Pinpoint the cell where the given text exists, returning its (x, y) midpoint coordinate. 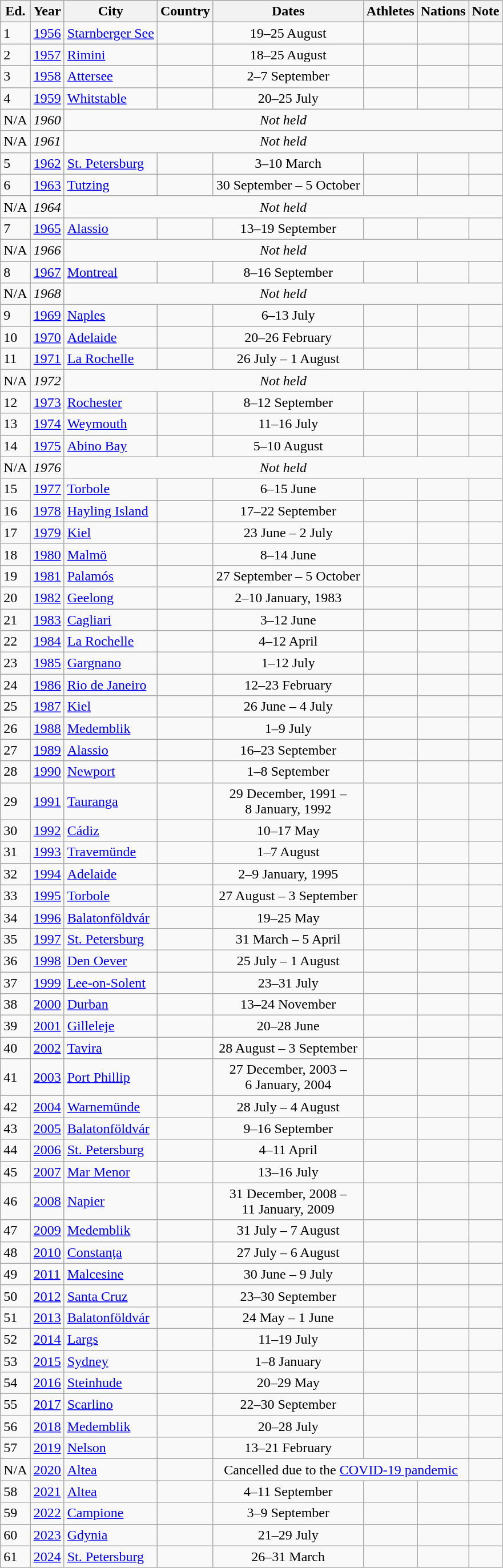
23 June – 2 July (288, 533)
50 (15, 1296)
30 June – 9 July (288, 1274)
2018 (47, 1426)
51 (15, 1317)
26–31 March (288, 1557)
23 (15, 663)
1956 (47, 33)
9–16 September (288, 1128)
55 (15, 1405)
1962 (47, 163)
32 (15, 874)
Whitstable (111, 98)
20–28 June (288, 1026)
Gilleleje (111, 1026)
4 (15, 98)
Rio de Janeiro (111, 685)
2004 (47, 1107)
Tavira (111, 1048)
1972 (47, 381)
2021 (47, 1492)
16–23 September (288, 750)
53 (15, 1361)
2005 (47, 1128)
Port Phillip (111, 1078)
24 May – 1 June (288, 1317)
41 (15, 1078)
Largs (111, 1339)
13–16 July (288, 1172)
Hayling Island (111, 511)
Mar Menor (111, 1172)
13–21 February (288, 1448)
1963 (47, 185)
1969 (47, 316)
10–17 May (288, 831)
21–29 July (288, 1535)
11–16 July (288, 424)
1971 (47, 359)
Santa Cruz (111, 1296)
1975 (47, 446)
Cancelled due to the COVID-19 pandemic (341, 1470)
Note (485, 11)
20–25 July (288, 98)
20–29 May (288, 1383)
2014 (47, 1339)
26 June – 4 July (288, 707)
42 (15, 1107)
1981 (47, 576)
11 (15, 359)
Geelong (111, 598)
12–23 February (288, 685)
18–25 August (288, 55)
1993 (47, 852)
Scarlino (111, 1405)
24 (15, 685)
Year (47, 11)
Malcesine (111, 1274)
1990 (47, 772)
Abino Bay (111, 446)
36 (15, 961)
33 (15, 896)
38 (15, 1005)
29 (15, 801)
2006 (47, 1150)
27 September – 5 October (288, 576)
3–12 June (288, 619)
1994 (47, 874)
Athletes (391, 11)
2010 (47, 1252)
Montreal (111, 272)
1968 (47, 294)
44 (15, 1150)
2023 (47, 1535)
1988 (47, 728)
1986 (47, 685)
18 (15, 554)
5 (15, 163)
Gdynia (111, 1535)
1992 (47, 831)
Napier (111, 1201)
1987 (47, 707)
Newport (111, 772)
19 (15, 576)
26 July – 1 August (288, 359)
1976 (47, 467)
Durban (111, 1005)
8–14 June (288, 554)
1958 (47, 76)
4–12 April (288, 642)
1–8 September (288, 772)
11–19 July (288, 1339)
22–30 September (288, 1405)
2000 (47, 1005)
Cádiz (111, 831)
Travemünde (111, 852)
1989 (47, 750)
27 July – 6 August (288, 1252)
34 (15, 917)
5–10 August (288, 446)
8–12 September (288, 402)
26 (15, 728)
1960 (47, 120)
Den Oever (111, 961)
1–12 July (288, 663)
28 July – 4 August (288, 1107)
1965 (47, 228)
8 (15, 272)
1996 (47, 917)
2001 (47, 1026)
1957 (47, 55)
22 (15, 642)
52 (15, 1339)
1 (15, 33)
1–7 August (288, 852)
31 July – 7 August (288, 1231)
35 (15, 939)
6–13 July (288, 316)
Warnemünde (111, 1107)
30 September – 5 October (288, 185)
2 (15, 55)
10 (15, 337)
Attersee (111, 76)
Gargnano (111, 663)
1999 (47, 982)
20 (15, 598)
2–10 January, 1983 (288, 598)
Constanța (111, 1252)
Dates (288, 11)
1991 (47, 801)
48 (15, 1252)
Sydney (111, 1361)
31 December, 2008 –11 January, 2009 (288, 1201)
1974 (47, 424)
16 (15, 511)
17 (15, 533)
19–25 August (288, 33)
61 (15, 1557)
2013 (47, 1317)
2017 (47, 1405)
1985 (47, 663)
1959 (47, 98)
9 (15, 316)
Naples (111, 316)
Country (185, 11)
37 (15, 982)
2–7 September (288, 76)
2009 (47, 1231)
25 July – 1 August (288, 961)
1970 (47, 337)
19–25 May (288, 917)
Ed. (15, 11)
1966 (47, 250)
2003 (47, 1078)
4–11 April (288, 1150)
47 (15, 1231)
45 (15, 1172)
3 (15, 76)
7 (15, 228)
1982 (47, 598)
Weymouth (111, 424)
23–30 September (288, 1296)
Lee-on-Solent (111, 982)
1961 (47, 142)
17–22 September (288, 511)
4–11 September (288, 1492)
2016 (47, 1383)
2012 (47, 1296)
1998 (47, 961)
2007 (47, 1172)
21 (15, 619)
City (111, 11)
1–9 July (288, 728)
57 (15, 1448)
2002 (47, 1048)
1–8 January (288, 1361)
Cagliari (111, 619)
Palamós (111, 576)
28 (15, 772)
1979 (47, 533)
14 (15, 446)
59 (15, 1513)
2011 (47, 1274)
Rimini (111, 55)
Campione (111, 1513)
12 (15, 402)
2–9 January, 1995 (288, 874)
27 December, 2003 –6 January, 2004 (288, 1078)
Starnberger See (111, 33)
56 (15, 1426)
Rochester (111, 402)
Steinhude (111, 1383)
58 (15, 1492)
46 (15, 1201)
15 (15, 489)
6–15 June (288, 489)
3–10 March (288, 163)
39 (15, 1026)
3–9 September (288, 1513)
27 August – 3 September (288, 896)
Tutzing (111, 185)
2019 (47, 1448)
Nelson (111, 1448)
30 (15, 831)
28 August – 3 September (288, 1048)
1995 (47, 896)
29 December, 1991 –8 January, 1992 (288, 801)
1964 (47, 207)
20–28 July (288, 1426)
31 March – 5 April (288, 939)
Tauranga (111, 801)
1978 (47, 511)
13 (15, 424)
1983 (47, 619)
13–19 September (288, 228)
1973 (47, 402)
Nations (443, 11)
54 (15, 1383)
2015 (47, 1361)
40 (15, 1048)
60 (15, 1535)
20–26 February (288, 337)
43 (15, 1128)
1997 (47, 939)
1984 (47, 642)
31 (15, 852)
2024 (47, 1557)
1967 (47, 272)
2008 (47, 1201)
1977 (47, 489)
8–16 September (288, 272)
25 (15, 707)
27 (15, 750)
2022 (47, 1513)
1980 (47, 554)
13–24 November (288, 1005)
23–31 July (288, 982)
Malmö (111, 554)
2020 (47, 1470)
6 (15, 185)
49 (15, 1274)
